Determine the [X, Y] coordinate at the center of the cell enclosing the given text.  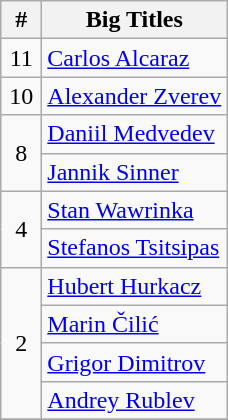
10 [22, 96]
Big Titles [134, 20]
Carlos Alcaraz [134, 58]
11 [22, 58]
Marin Čilić [134, 324]
Daniil Medvedev [134, 134]
Jannik Sinner [134, 172]
# [22, 20]
Grigor Dimitrov [134, 362]
4 [22, 229]
8 [22, 153]
Stan Wawrinka [134, 210]
Stefanos Tsitsipas [134, 248]
Hubert Hurkacz [134, 286]
Andrey Rublev [134, 400]
2 [22, 343]
Alexander Zverev [134, 96]
